Provide the [x, y] coordinate of the cell's center where the given text is located.  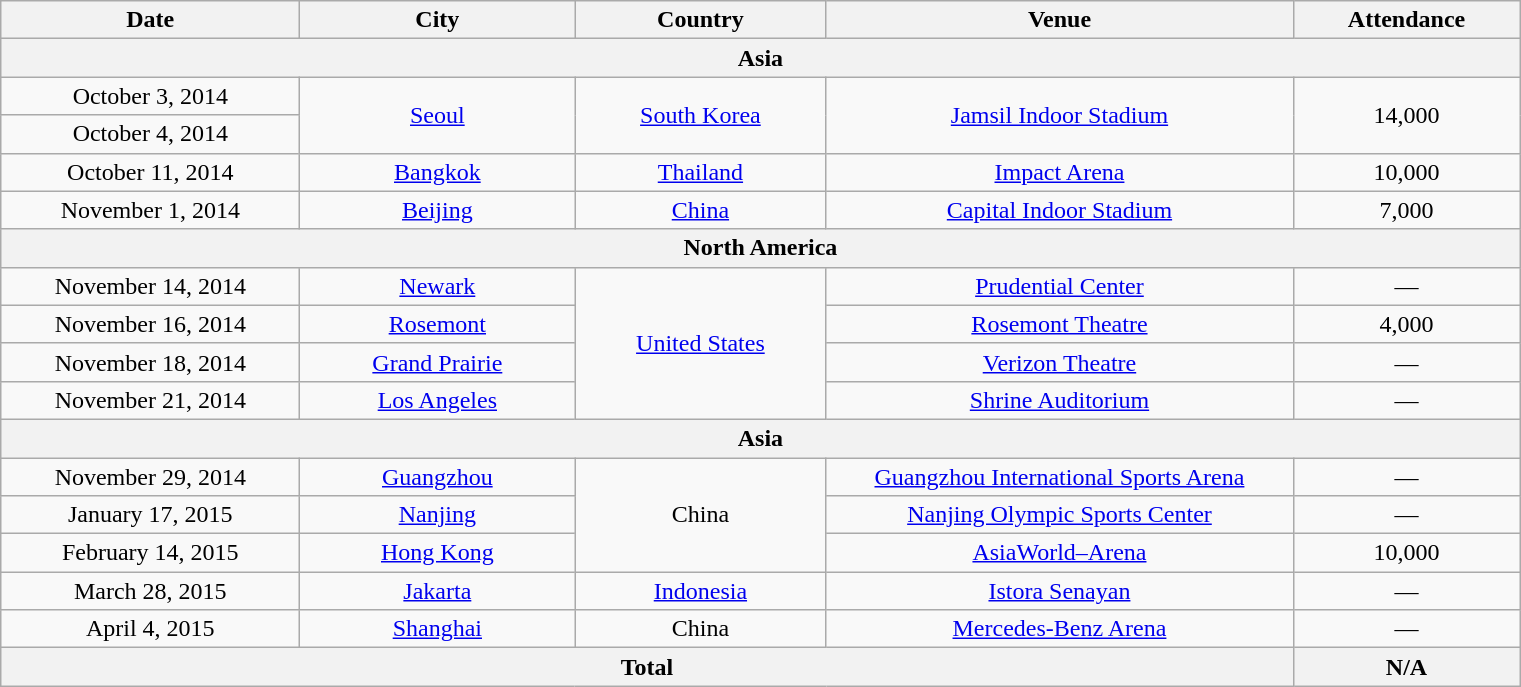
4,000 [1406, 324]
October 4, 2014 [150, 134]
Bangkok [438, 172]
Country [700, 20]
Impact Arena [1060, 172]
Newark [438, 286]
14,000 [1406, 115]
November 16, 2014 [150, 324]
Mercedes-Benz Arena [1060, 629]
April 4, 2015 [150, 629]
Capital Indoor Stadium [1060, 210]
Attendance [1406, 20]
Beijing [438, 210]
Guangzhou [438, 477]
Guangzhou International Sports Arena [1060, 477]
City [438, 20]
AsiaWorld–Arena [1060, 553]
Nanjing Olympic Sports Center [1060, 515]
October 11, 2014 [150, 172]
Date [150, 20]
Nanjing [438, 515]
November 14, 2014 [150, 286]
Indonesia [700, 591]
Total [647, 667]
United States [700, 343]
Shrine Auditorium [1060, 400]
North America [760, 248]
Jakarta [438, 591]
Jamsil Indoor Stadium [1060, 115]
Grand Prairie [438, 362]
Istora Senayan [1060, 591]
October 3, 2014 [150, 96]
November 21, 2014 [150, 400]
Prudential Center [1060, 286]
November 1, 2014 [150, 210]
February 14, 2015 [150, 553]
Verizon Theatre [1060, 362]
March 28, 2015 [150, 591]
Los Angeles [438, 400]
Hong Kong [438, 553]
7,000 [1406, 210]
Rosemont Theatre [1060, 324]
Seoul [438, 115]
November 29, 2014 [150, 477]
Shanghai [438, 629]
Venue [1060, 20]
Rosemont [438, 324]
November 18, 2014 [150, 362]
N/A [1406, 667]
Thailand [700, 172]
January 17, 2015 [150, 515]
South Korea [700, 115]
